Identify which cell holds the provided text, then report its (x, y) central coordinate. 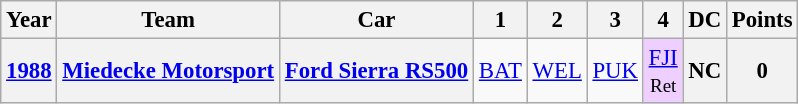
WEL (557, 72)
PUK (615, 72)
Car (376, 20)
DC (705, 20)
Miedecke Motorsport (168, 72)
Ford Sierra RS500 (376, 72)
0 (762, 72)
Year (29, 20)
BAT (501, 72)
NC (705, 72)
Team (168, 20)
Points (762, 20)
1 (501, 20)
2 (557, 20)
FJIRet (663, 72)
3 (615, 20)
4 (663, 20)
1988 (29, 72)
